From the cell containing the given text, extract its center point as [x, y] coordinate. 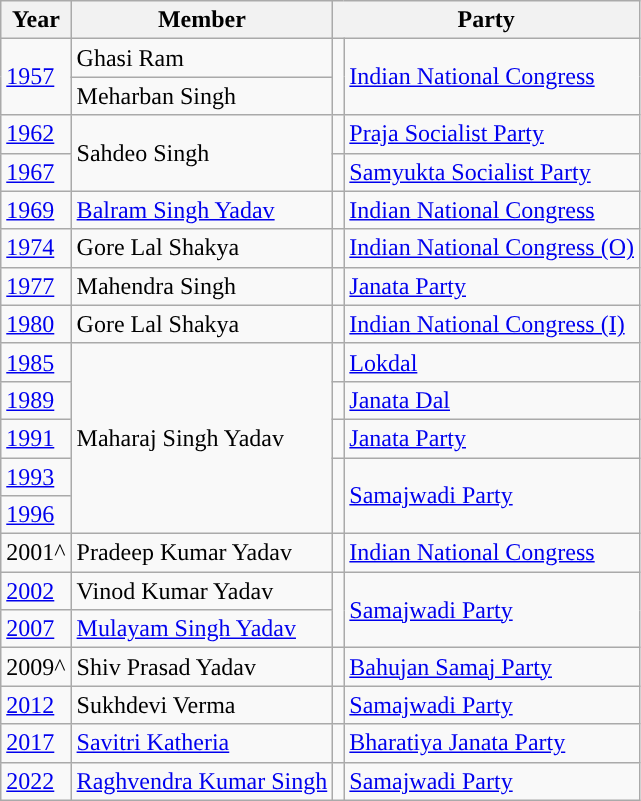
Maharaj Singh Yadav [202, 438]
Member [202, 20]
1962 [36, 134]
1977 [36, 286]
Shiv Prasad Yadav [202, 667]
Party [486, 20]
Samyukta Socialist Party [492, 172]
Vinod Kumar Yadav [202, 591]
1969 [36, 210]
Mulayam Singh Yadav [202, 629]
Indian National Congress (O) [492, 248]
Pradeep Kumar Yadav [202, 553]
1974 [36, 248]
2017 [36, 743]
2002 [36, 591]
2022 [36, 781]
Indian National Congress (I) [492, 324]
Mahendra Singh [202, 286]
Meharban Singh [202, 96]
Praja Socialist Party [492, 134]
1991 [36, 438]
Bharatiya Janata Party [492, 743]
Raghvendra Kumar Singh [202, 781]
Sahdeo Singh [202, 153]
1985 [36, 362]
1967 [36, 172]
Savitri Katheria [202, 743]
Year [36, 20]
Ghasi Ram [202, 58]
Balram Singh Yadav [202, 210]
1993 [36, 477]
1996 [36, 515]
Bahujan Samaj Party [492, 667]
Sukhdevi Verma [202, 705]
Janata Dal [492, 400]
1989 [36, 400]
2009^ [36, 667]
1957 [36, 77]
Lokdal [492, 362]
2001^ [36, 553]
2012 [36, 705]
2007 [36, 629]
1980 [36, 324]
